From the cell containing the given text, extract its center point as (X, Y) coordinate. 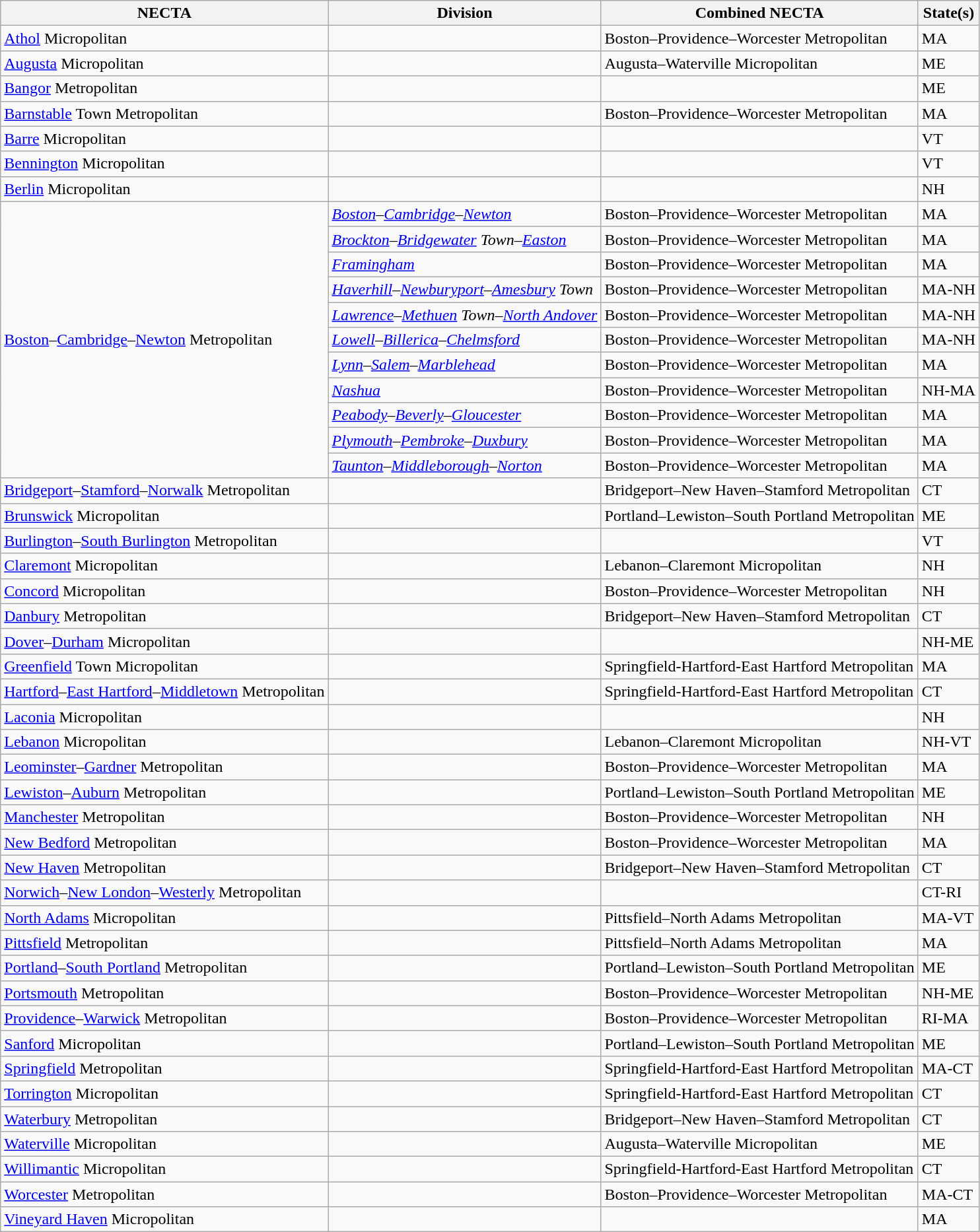
Providence–Warwick Metropolitan (164, 1018)
Plymouth–Pembroke–Duxbury (465, 440)
RI-MA (948, 1018)
Framingham (465, 264)
Worcester Metropolitan (164, 1194)
Claremont Micropolitan (164, 566)
Division (465, 13)
CT-RI (948, 893)
Peabody–Beverly–Gloucester (465, 415)
Torrington Micropolitan (164, 1093)
Waterville Micropolitan (164, 1144)
Concord Micropolitan (164, 591)
NH-MA (948, 390)
MA-VT (948, 918)
Barre Micropolitan (164, 139)
Portsmouth Metropolitan (164, 993)
Lewiston–Auburn Metropolitan (164, 792)
Taunton–Middleborough–Norton (465, 465)
State(s) (948, 13)
Lowell–Billerica–Chelmsford (465, 340)
Barnstable Town Metropolitan (164, 114)
Augusta Micropolitan (164, 63)
Springfield Metropolitan (164, 1068)
Combined NECTA (759, 13)
Haverhill–Newburyport–Amesbury Town (465, 289)
Leominster–Gardner Metropolitan (164, 767)
Lawrence–Methuen Town–North Andover (465, 315)
Boston–Cambridge–Newton (465, 214)
Lynn–Salem–Marblehead (465, 365)
Berlin Micropolitan (164, 189)
Sanford Micropolitan (164, 1043)
Hartford–East Hartford–Middletown Metropolitan (164, 691)
Brunswick Micropolitan (164, 516)
NH-VT (948, 742)
Athol Micropolitan (164, 38)
Nashua (465, 390)
Laconia Micropolitan (164, 716)
Bridgeport–Stamford–Norwalk Metropolitan (164, 491)
Willimantic Micropolitan (164, 1169)
Bennington Micropolitan (164, 164)
Vineyard Haven Micropolitan (164, 1219)
New Bedford Metropolitan (164, 842)
Danbury Metropolitan (164, 616)
Manchester Metropolitan (164, 817)
Norwich–New London–Westerly Metropolitan (164, 893)
North Adams Micropolitan (164, 918)
Pittsfield Metropolitan (164, 943)
NECTA (164, 13)
Brockton–Bridgewater Town–Easton (465, 239)
Dover–Durham Micropolitan (164, 641)
Portland–South Portland Metropolitan (164, 968)
New Haven Metropolitan (164, 868)
Greenfield Town Micropolitan (164, 666)
Boston–Cambridge–Newton Metropolitan (164, 339)
Waterbury Metropolitan (164, 1119)
Bangor Metropolitan (164, 88)
Lebanon Micropolitan (164, 742)
Burlington–South Burlington Metropolitan (164, 541)
